Return (X, Y) of the center of cell containing provided text 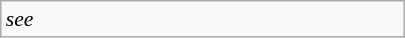
see (203, 19)
